Return the [x, y] coordinate for the center point of the cell that contains the specified text.  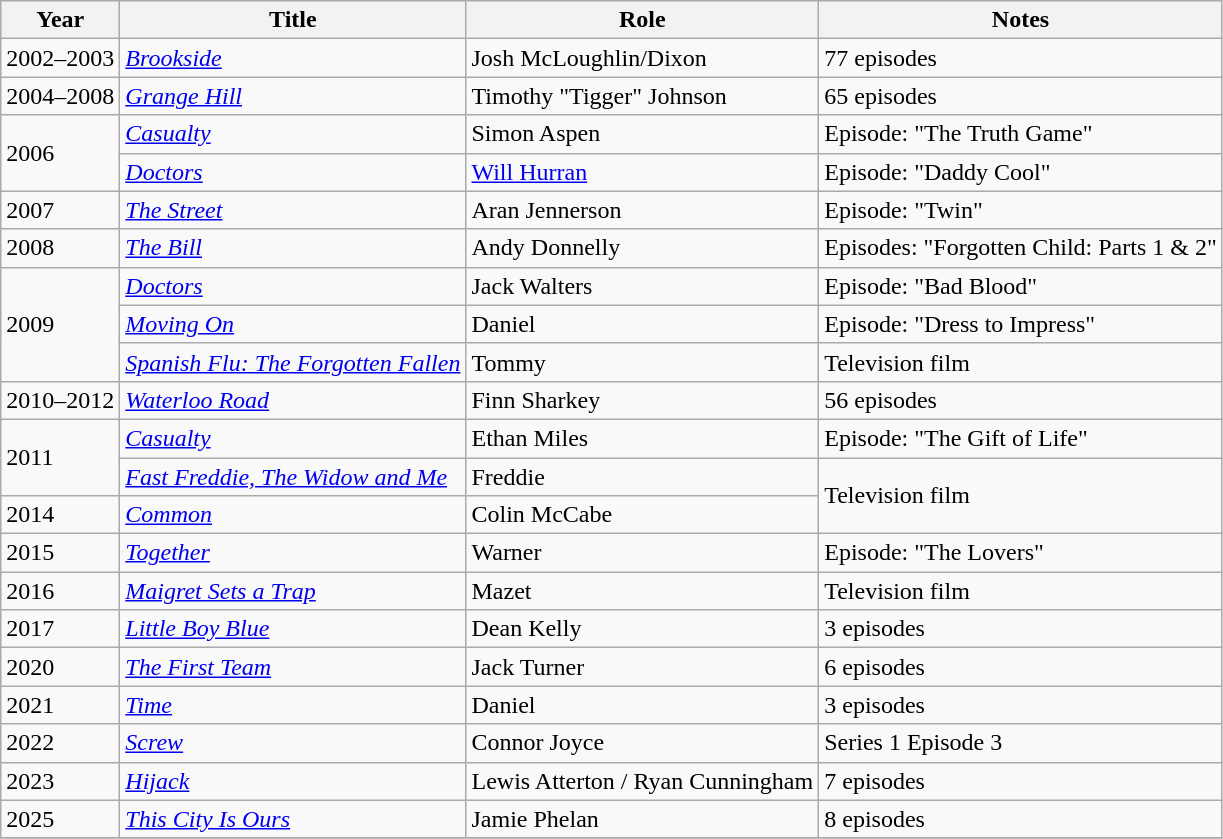
Common [293, 515]
The First Team [293, 667]
7 episodes [1021, 781]
Jack Walters [642, 286]
Maigret Sets a Trap [293, 591]
Colin McCabe [642, 515]
2015 [60, 553]
Episode: "Bad Blood" [1021, 286]
Spanish Flu: The Forgotten Fallen [293, 362]
Will Hurran [642, 172]
Episode: "Daddy Cool" [1021, 172]
2010–2012 [60, 400]
2021 [60, 705]
The Bill [293, 248]
Andy Donnelly [642, 248]
Waterloo Road [293, 400]
2004–2008 [60, 96]
Together [293, 553]
2002–2003 [60, 58]
This City Is Ours [293, 819]
2016 [60, 591]
Simon Aspen [642, 134]
Series 1 Episode 3 [1021, 743]
Finn Sharkey [642, 400]
2023 [60, 781]
65 episodes [1021, 96]
Brookside [293, 58]
Aran Jennerson [642, 210]
Freddie [642, 477]
56 episodes [1021, 400]
Dean Kelly [642, 629]
2017 [60, 629]
Episodes: "Forgotten Child: Parts 1 & 2" [1021, 248]
Grange Hill [293, 96]
Warner [642, 553]
2025 [60, 819]
Episode: "Twin" [1021, 210]
Ethan Miles [642, 438]
Episode: "The Truth Game" [1021, 134]
77 episodes [1021, 58]
Hijack [293, 781]
2020 [60, 667]
2014 [60, 515]
Tommy [642, 362]
2022 [60, 743]
Connor Joyce [642, 743]
Jamie Phelan [642, 819]
Episode: "The Gift of Life" [1021, 438]
Year [60, 20]
Jack Turner [642, 667]
The Street [293, 210]
Time [293, 705]
Josh McLoughlin/Dixon [642, 58]
2007 [60, 210]
Role [642, 20]
Fast Freddie, The Widow and Me [293, 477]
Lewis Atterton / Ryan Cunningham [642, 781]
8 episodes [1021, 819]
Screw [293, 743]
2011 [60, 457]
2006 [60, 153]
2008 [60, 248]
Notes [1021, 20]
Mazet [642, 591]
6 episodes [1021, 667]
Moving On [293, 324]
Episode: "Dress to Impress" [1021, 324]
Little Boy Blue [293, 629]
2009 [60, 324]
Title [293, 20]
Episode: "The Lovers" [1021, 553]
Timothy "Tigger" Johnson [642, 96]
